Find where the given text appears and provide that cell's center as (X, Y) coordinate. 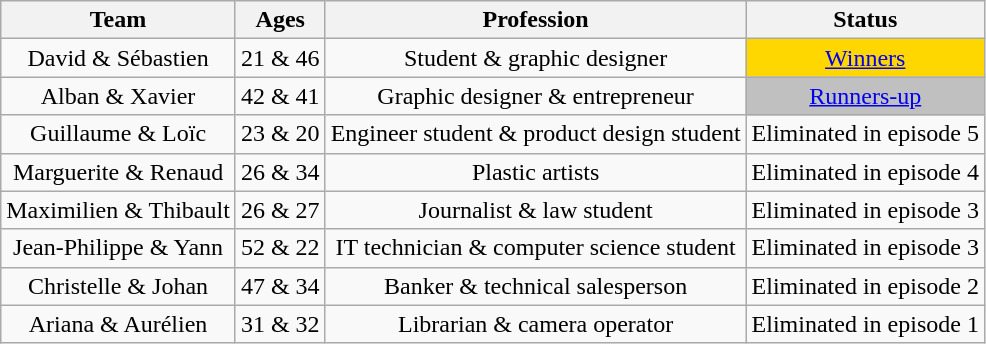
Graphic designer & entrepreneur (536, 96)
Winners (865, 58)
Ages (280, 20)
Maximilien & Thibault (118, 210)
21 & 46 (280, 58)
Banker & technical salesperson (536, 286)
Jean-Philippe & Yann (118, 248)
Student & graphic designer (536, 58)
52 & 22 (280, 248)
Guillaume & Loïc (118, 134)
IT technician & computer science student (536, 248)
Ariana & Aurélien (118, 324)
Profession (536, 20)
Marguerite & Renaud (118, 172)
42 & 41 (280, 96)
Status (865, 20)
Librarian & camera operator (536, 324)
Eliminated in episode 5 (865, 134)
Team (118, 20)
47 & 34 (280, 286)
Eliminated in episode 4 (865, 172)
Eliminated in episode 2 (865, 286)
Christelle & Johan (118, 286)
Eliminated in episode 1 (865, 324)
David & Sébastien (118, 58)
Engineer student & product design student (536, 134)
Runners-up (865, 96)
Alban & Xavier (118, 96)
Journalist & law student (536, 210)
23 & 20 (280, 134)
26 & 34 (280, 172)
Plastic artists (536, 172)
31 & 32 (280, 324)
26 & 27 (280, 210)
